Return the [X, Y] coordinate for the center point of the cell that contains the specified text.  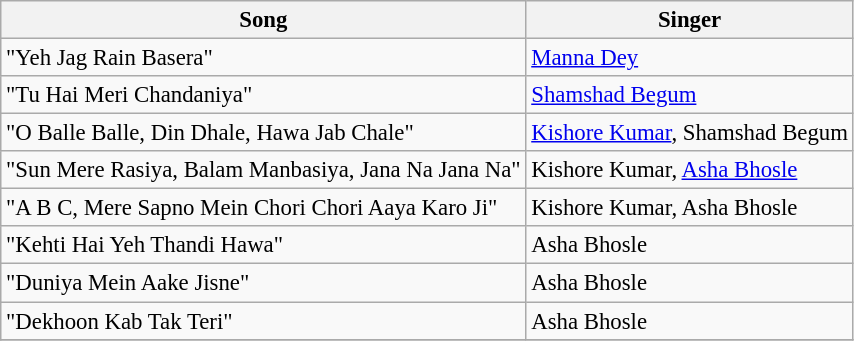
Manna Dey [690, 58]
"Tu Hai Meri Chandaniya" [264, 95]
"A B C, Mere Sapno Mein Chori Chori Aaya Karo Ji" [264, 208]
"Duniya Mein Aake Jisne" [264, 283]
Shamshad Begum [690, 95]
"O Balle Balle, Din Dhale, Hawa Jab Chale" [264, 133]
"Sun Mere Rasiya, Balam Manbasiya, Jana Na Jana Na" [264, 170]
"Yeh Jag Rain Basera" [264, 58]
"Kehti Hai Yeh Thandi Hawa" [264, 245]
Song [264, 20]
Kishore Kumar, Shamshad Begum [690, 133]
Singer [690, 20]
"Dekhoon Kab Tak Teri" [264, 321]
